For the text-containing cell, return its midpoint in (x, y) coordinate format. 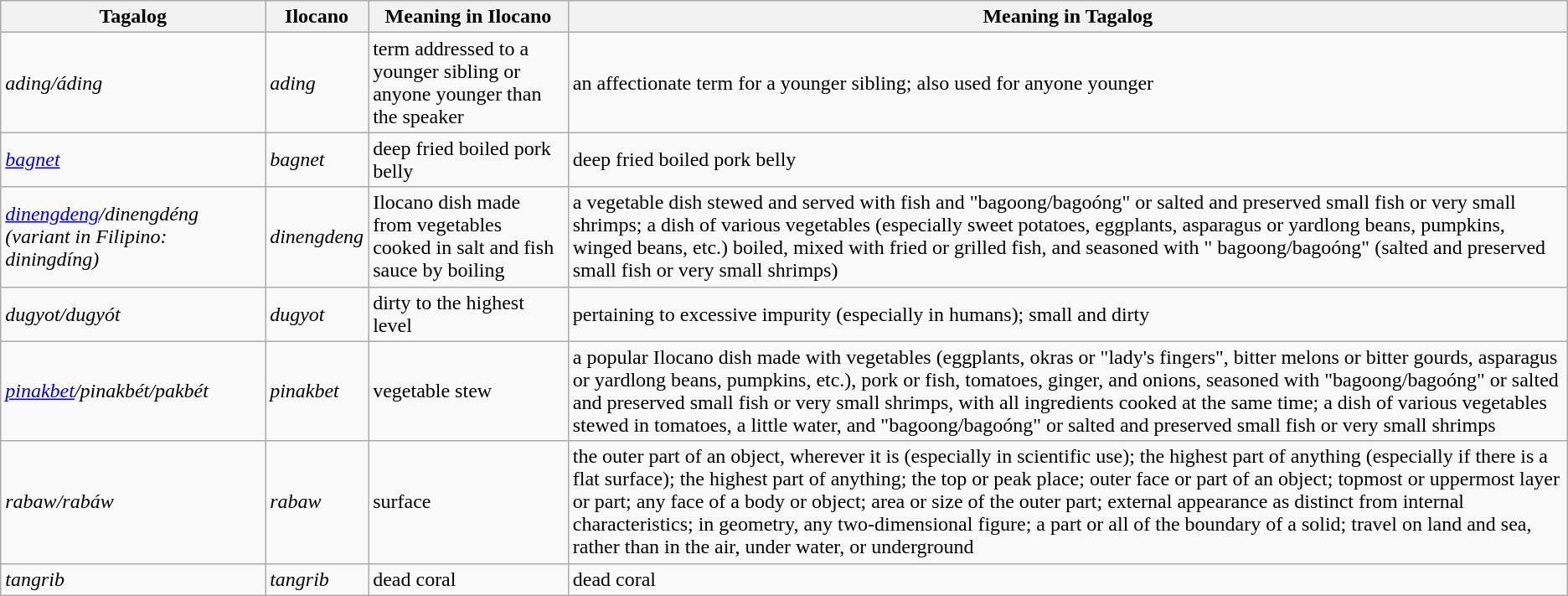
Tagalog (133, 17)
Meaning in Ilocano (469, 17)
ading/áding (133, 82)
dugyot (317, 314)
Meaning in Tagalog (1067, 17)
term addressed to a younger sibling or anyone younger than the speaker (469, 82)
rabaw (317, 502)
surface (469, 502)
rabaw/rabáw (133, 502)
Ilocano dish made from vegetables cooked in salt and fish sauce by boiling (469, 236)
ading (317, 82)
pinakbet/pinakbét/pakbét (133, 391)
an affectionate term for a younger sibling; also used for anyone younger (1067, 82)
dirty to the highest level (469, 314)
dinengdeng (317, 236)
vegetable stew (469, 391)
dinengdeng/dinengdéng (variant in Filipino: diningdíng) (133, 236)
pinakbet (317, 391)
dugyot/dugyót (133, 314)
Ilocano (317, 17)
pertaining to excessive impurity (especially in humans); small and dirty (1067, 314)
